Extract the [X, Y] coordinate from the center of the cell holding the provided text.  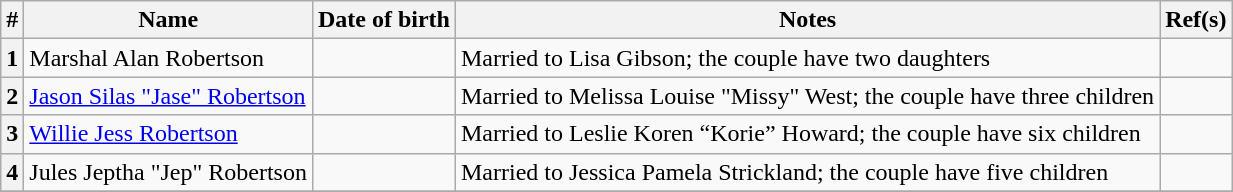
Ref(s) [1196, 20]
Jason Silas "Jase" Robertson [168, 96]
Jules Jeptha "Jep" Robertson [168, 172]
Married to Melissa Louise "Missy" West; the couple have three children [807, 96]
# [12, 20]
Notes [807, 20]
3 [12, 134]
Married to Leslie Koren “Korie” Howard; the couple have six children [807, 134]
Married to Lisa Gibson; the couple have two daughters [807, 58]
Date of birth [384, 20]
Marshal Alan Robertson [168, 58]
4 [12, 172]
1 [12, 58]
Name [168, 20]
Willie Jess Robertson [168, 134]
Married to Jessica Pamela Strickland; the couple have five children [807, 172]
2 [12, 96]
